Detect which cell encompasses the target text, then output its [X, Y] center coordinate. 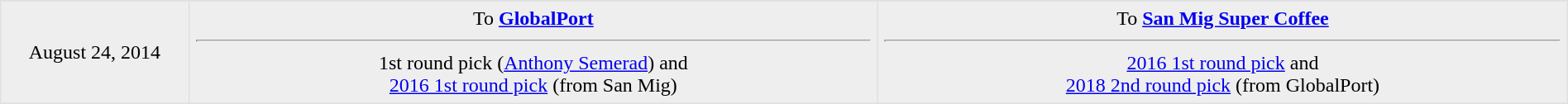
To GlobalPort 1st round pick (Anthony Semerad) and2016 1st round pick (from San Mig) [533, 52]
To San Mig Super Coffee2016 1st round pick and2018 2nd round pick (from GlobalPort) [1223, 52]
August 24, 2014 [94, 52]
